Capture the cell that displays the provided text and extract its [X, Y] central coordinate. 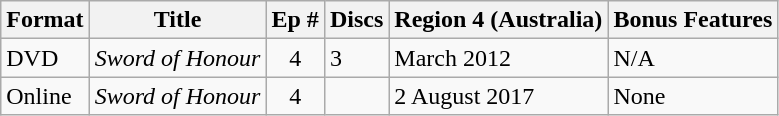
None [693, 96]
Bonus Features [693, 20]
Discs [356, 20]
2 August 2017 [498, 96]
Format [45, 20]
March 2012 [498, 58]
3 [356, 58]
Online [45, 96]
Title [178, 20]
N/A [693, 58]
Ep # [295, 20]
DVD [45, 58]
Region 4 (Australia) [498, 20]
